Output the (X, Y) coordinate of the center of the cell containing the given text.  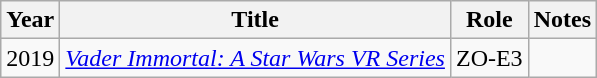
Year (30, 20)
ZO-E3 (489, 58)
Role (489, 20)
Vader Immortal: A Star Wars VR Series (256, 58)
2019 (30, 58)
Notes (562, 20)
Title (256, 20)
